Return [X, Y] of the center of cell containing provided text 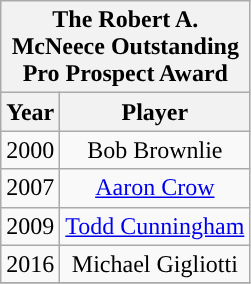
2000 [30, 150]
Year [30, 112]
Bob Brownlie [155, 150]
Aaron Crow [155, 188]
The Robert A. McNeece Outstanding Pro Prospect Award [126, 47]
Michael Gigliotti [155, 264]
Todd Cunningham [155, 226]
Player [155, 112]
2016 [30, 264]
2007 [30, 188]
2009 [30, 226]
